For the text-containing cell, return its midpoint in [x, y] coordinate format. 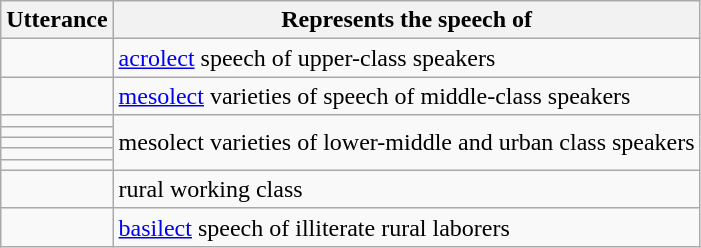
mesolect varieties of lower-middle and urban class speakers [406, 142]
basilect speech of illiterate rural laborers [406, 227]
rural working class [406, 189]
mesolect varieties of speech of middle-class speakers [406, 96]
acrolect speech of upper-class speakers [406, 58]
Represents the speech of [406, 20]
Utterance [57, 20]
